From the cell containing the given text, extract its center point as [X, Y] coordinate. 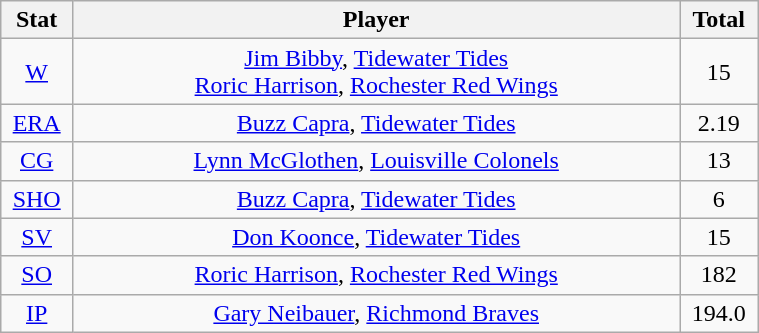
Total [719, 20]
CG [37, 161]
ERA [37, 123]
Gary Neibauer, Richmond Braves [376, 313]
Roric Harrison, Rochester Red Wings [376, 275]
SO [37, 275]
194.0 [719, 313]
Stat [37, 20]
6 [719, 199]
SV [37, 237]
SHO [37, 199]
W [37, 72]
Don Koonce, Tidewater Tides [376, 237]
Lynn McGlothen, Louisville Colonels [376, 161]
Jim Bibby, Tidewater Tides Roric Harrison, Rochester Red Wings [376, 72]
Player [376, 20]
2.19 [719, 123]
IP [37, 313]
182 [719, 275]
13 [719, 161]
